Scan for the cell matching the given text and deliver its [X, Y] coordinate at center. 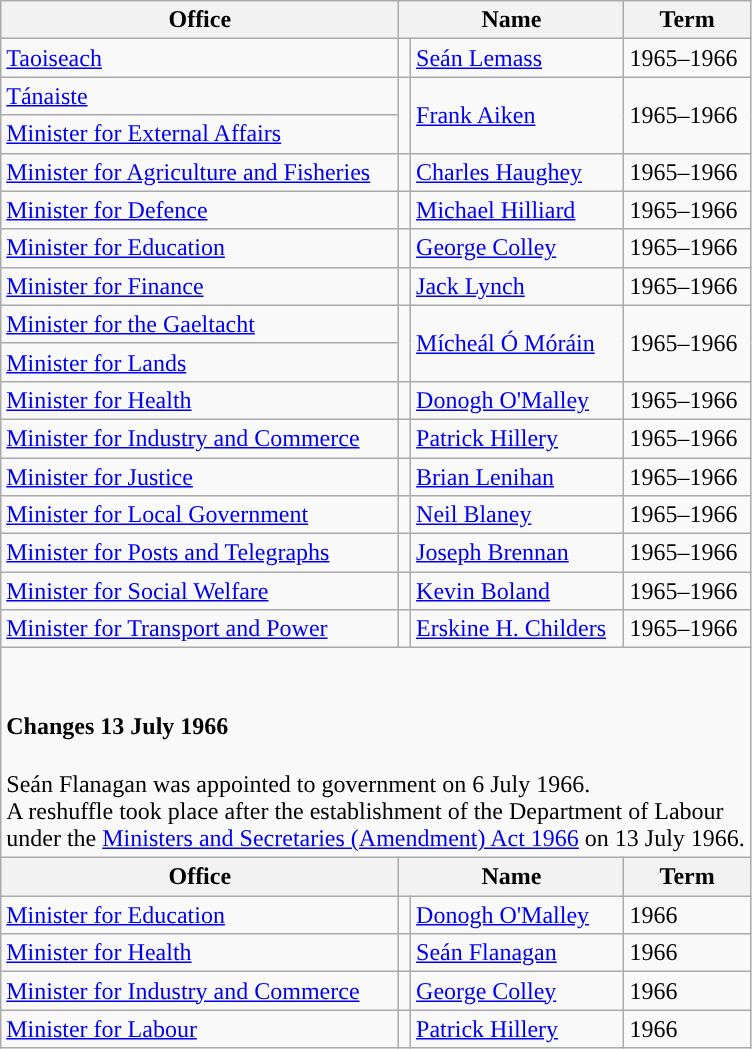
Charles Haughey [518, 172]
Minister for Labour [200, 1029]
Minister for Defence [200, 210]
Jack Lynch [518, 286]
Kevin Boland [518, 591]
Seán Flanagan [518, 953]
Mícheál Ó Móráin [518, 343]
Taoiseach [200, 58]
Erskine H. Childers [518, 629]
Minister for Agriculture and Fisheries [200, 172]
Minister for Local Government [200, 515]
Tánaiste [200, 96]
Michael Hilliard [518, 210]
Minister for Social Welfare [200, 591]
Minister for Posts and Telegraphs [200, 553]
Seán Lemass [518, 58]
Joseph Brennan [518, 553]
Brian Lenihan [518, 477]
Minister for Finance [200, 286]
Neil Blaney [518, 515]
Minister for the Gaeltacht [200, 324]
Minister for Lands [200, 362]
Minister for Transport and Power [200, 629]
Minister for External Affairs [200, 134]
Minister for Justice [200, 477]
Frank Aiken [518, 115]
